Find where the given text appears and provide that cell's center as [X, Y] coordinate. 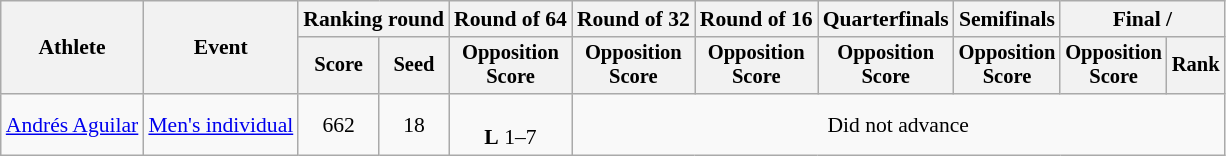
Men's individual [220, 124]
Andrés Aguilar [72, 124]
Quarterfinals [886, 19]
Athlete [72, 48]
662 [338, 124]
Round of 16 [756, 19]
Semifinals [1008, 19]
Score [338, 66]
Round of 64 [510, 19]
Seed [414, 66]
Round of 32 [634, 19]
Event [220, 48]
18 [414, 124]
Did not advance [898, 124]
Rank [1196, 66]
L 1–7 [510, 124]
Ranking round [374, 19]
Final / [1142, 19]
